Identify which cell holds the provided text, then report its (X, Y) central coordinate. 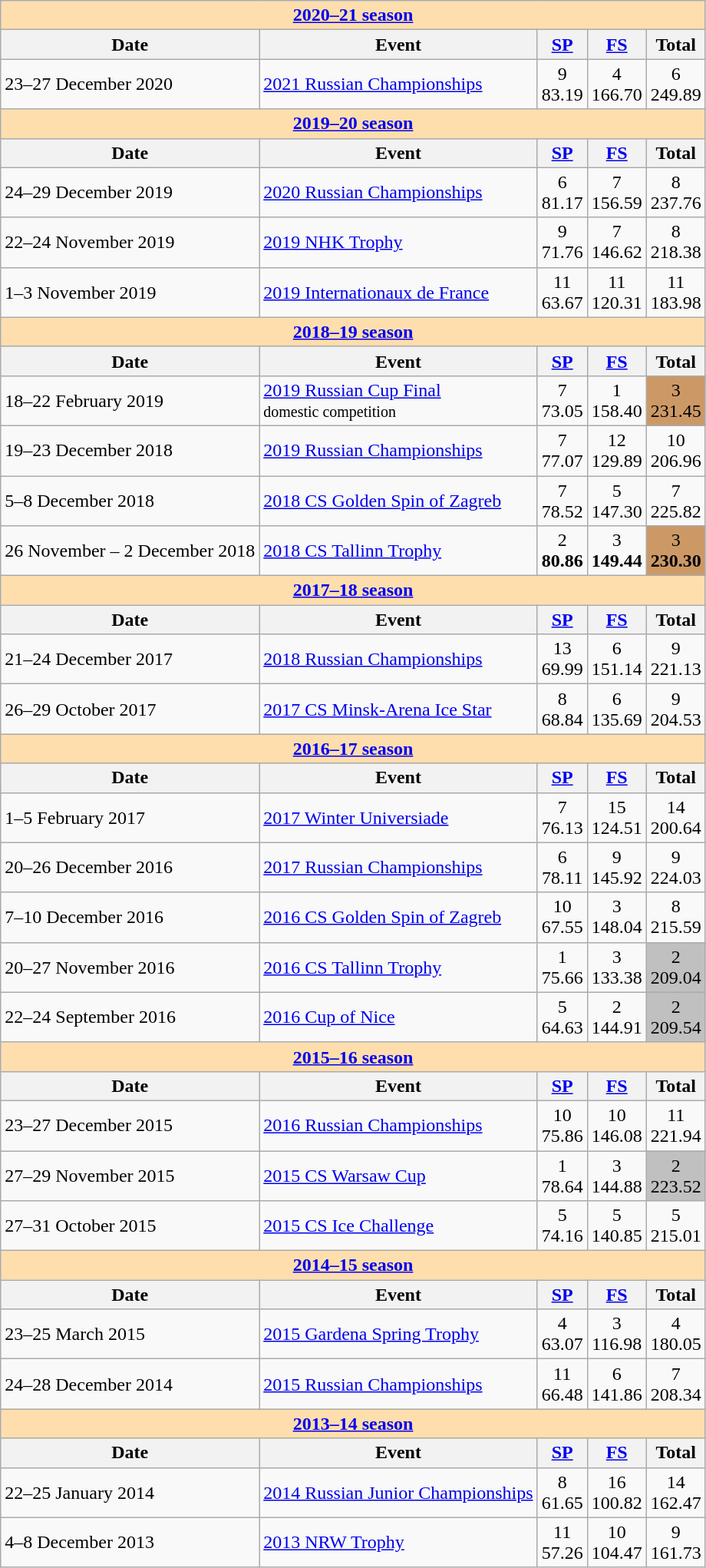
6 141.86 (617, 1384)
2016 Cup of Nice (398, 1017)
2017 Winter Universiade (398, 817)
9 71.76 (562, 243)
2 144.91 (617, 1017)
2017 Russian Championships (398, 868)
24–29 December 2019 (130, 192)
12 129.89 (617, 450)
26 November – 2 December 2018 (130, 551)
2015 Gardena Spring Trophy (398, 1335)
2 223.52 (675, 1175)
2016 Russian Championships (398, 1126)
7 156.59 (617, 192)
1 158.40 (617, 401)
23–27 December 2020 (130, 84)
2 209.04 (675, 968)
16 100.82 (617, 1493)
2016 CS Tallinn Trophy (398, 968)
2016–17 season (353, 749)
9 83.19 (562, 84)
7 73.05 (562, 401)
11 183.98 (675, 292)
7 146.62 (617, 243)
27–31 October 2015 (130, 1226)
2019 Internationaux de France (398, 292)
4 63.07 (562, 1335)
7 78.52 (562, 501)
7 208.34 (675, 1384)
10 146.08 (617, 1126)
4166.70 (617, 84)
3 144.88 (617, 1175)
2015–16 season (353, 1057)
7–10 December 2016 (130, 917)
2018 CS Tallinn Trophy (398, 551)
4–8 December 2013 (130, 1542)
23–25 March 2015 (130, 1335)
2017 CS Minsk-Arena Ice Star (398, 710)
11 57.26 (562, 1542)
2013–14 season (353, 1424)
2019–20 season (353, 124)
6 78.11 (562, 868)
13 69.99 (562, 659)
8 215.59 (675, 917)
9 161.73 (675, 1542)
2019 NHK Trophy (398, 243)
1 78.64 (562, 1175)
10 104.47 (617, 1542)
11 66.48 (562, 1384)
2018 Russian Championships (398, 659)
6 81.17 (562, 192)
3 148.04 (617, 917)
9 224.03 (675, 868)
9 221.13 (675, 659)
2014 Russian Junior Championships (398, 1493)
5–8 December 2018 (130, 501)
14 162.47 (675, 1493)
3 149.44 (617, 551)
3 230.30 (675, 551)
7 77.07 (562, 450)
22–24 November 2019 (130, 243)
5 215.01 (675, 1226)
2019 Russian Cup Final domestic competition (398, 401)
2 80.86 (562, 551)
2013 NRW Trophy (398, 1542)
23–27 December 2015 (130, 1126)
22–25 January 2014 (130, 1493)
3 133.38 (617, 968)
2015 CS Ice Challenge (398, 1226)
18–22 February 2019 (130, 401)
2014–15 season (353, 1265)
6 135.69 (617, 710)
26–29 October 2017 (130, 710)
11 63.67 (562, 292)
9 145.92 (617, 868)
2015 CS Warsaw Cup (398, 1175)
1 75.66 (562, 968)
10 75.86 (562, 1126)
6249.89 (675, 84)
9 204.53 (675, 710)
1–3 November 2019 (130, 292)
2021 Russian Championships (398, 84)
1–5 February 2017 (130, 817)
2020–21 season (353, 15)
2 209.54 (675, 1017)
2018–19 season (353, 332)
24–28 December 2014 (130, 1384)
8 61.65 (562, 1493)
19–23 December 2018 (130, 450)
5 147.30 (617, 501)
27–29 November 2015 (130, 1175)
10 206.96 (675, 450)
6 151.14 (617, 659)
2020 Russian Championships (398, 192)
2018 CS Golden Spin of Zagreb (398, 501)
7 76.13 (562, 817)
21–24 December 2017 (130, 659)
2015 Russian Championships (398, 1384)
11 221.94 (675, 1126)
8 218.38 (675, 243)
3 116.98 (617, 1335)
5 140.85 (617, 1226)
10 67.55 (562, 917)
2017–18 season (353, 590)
2019 Russian Championships (398, 450)
15 124.51 (617, 817)
7 225.82 (675, 501)
8 237.76 (675, 192)
3 231.45 (675, 401)
20–27 November 2016 (130, 968)
8 68.84 (562, 710)
5 74.16 (562, 1226)
11 120.31 (617, 292)
4 180.05 (675, 1335)
20–26 December 2016 (130, 868)
22–24 September 2016 (130, 1017)
5 64.63 (562, 1017)
14 200.64 (675, 817)
2016 CS Golden Spin of Zagreb (398, 917)
